Provide the [X, Y] coordinate of the cell's center where the given text is located.  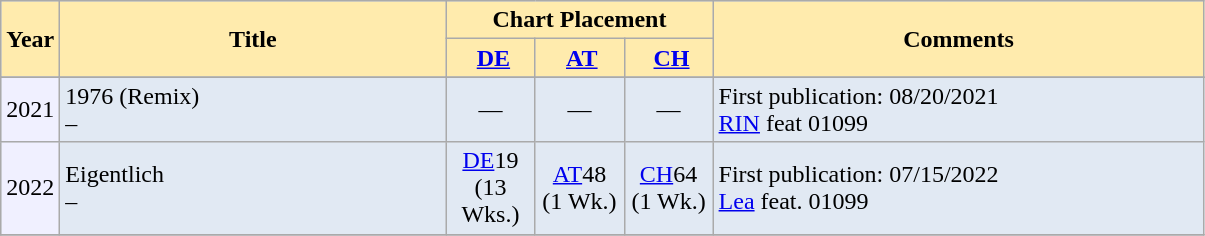
Title [253, 39]
First publication: 08/20/2021RIN feat 01099 [958, 110]
AT48(1 Wk.) [580, 188]
First publication: 07/15/2022Lea feat. 01099 [958, 188]
AT [580, 58]
Year [30, 39]
2022 [30, 188]
Eigentlich– [253, 188]
2021 [30, 110]
Chart Placement [580, 20]
DE19(13 Wks.) [490, 188]
1976 (Remix)– [253, 110]
CH64(1 Wk.) [668, 188]
DE [490, 58]
CH [668, 58]
Comments [958, 39]
